Pinpoint the cell where the given text exists, returning its [X, Y] midpoint coordinate. 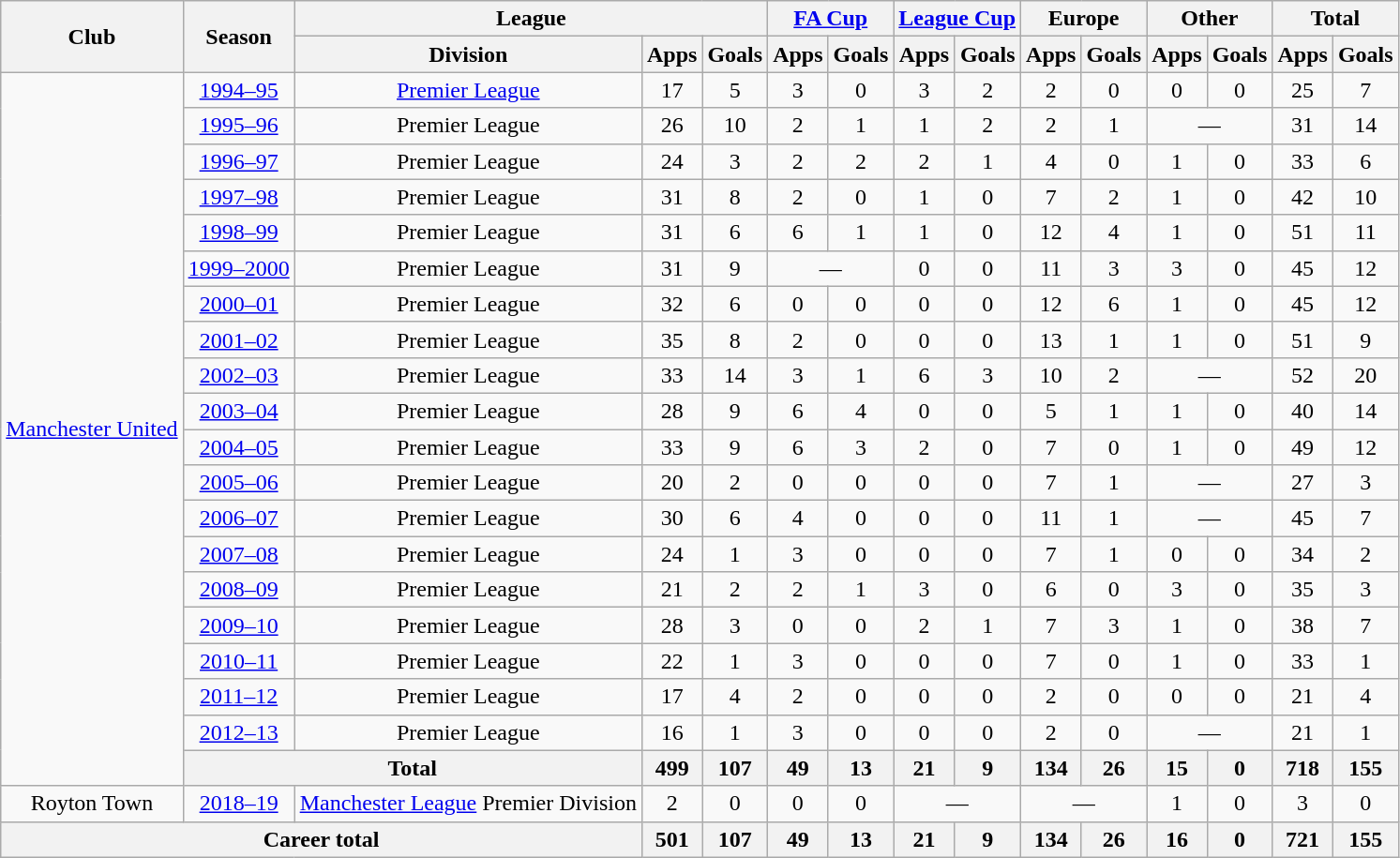
52 [1302, 375]
2002–03 [238, 375]
22 [671, 661]
2007–08 [238, 554]
2006–07 [238, 519]
Club [92, 37]
1999–2000 [238, 268]
2018–19 [238, 804]
501 [671, 839]
2000–01 [238, 304]
2009–10 [238, 625]
27 [1302, 483]
2005–06 [238, 483]
499 [671, 768]
721 [1302, 839]
2012–13 [238, 732]
38 [1302, 625]
1997–98 [238, 197]
Manchester United [92, 429]
25 [1302, 90]
32 [671, 304]
40 [1302, 411]
Season [238, 37]
2004–05 [238, 447]
1998–99 [238, 233]
Royton Town [92, 804]
League [531, 19]
1994–95 [238, 90]
Europe [1084, 19]
FA Cup [831, 19]
34 [1302, 554]
Division [468, 54]
2001–02 [238, 339]
Manchester League Premier Division [468, 804]
League Cup [957, 19]
2010–11 [238, 661]
42 [1302, 197]
30 [671, 519]
15 [1177, 768]
2008–09 [238, 590]
2011–12 [238, 697]
718 [1302, 768]
1996–97 [238, 161]
1995–96 [238, 126]
Career total [322, 839]
2003–04 [238, 411]
Other [1210, 19]
